Scan for the cell matching the given text and deliver its (X, Y) coordinate at center. 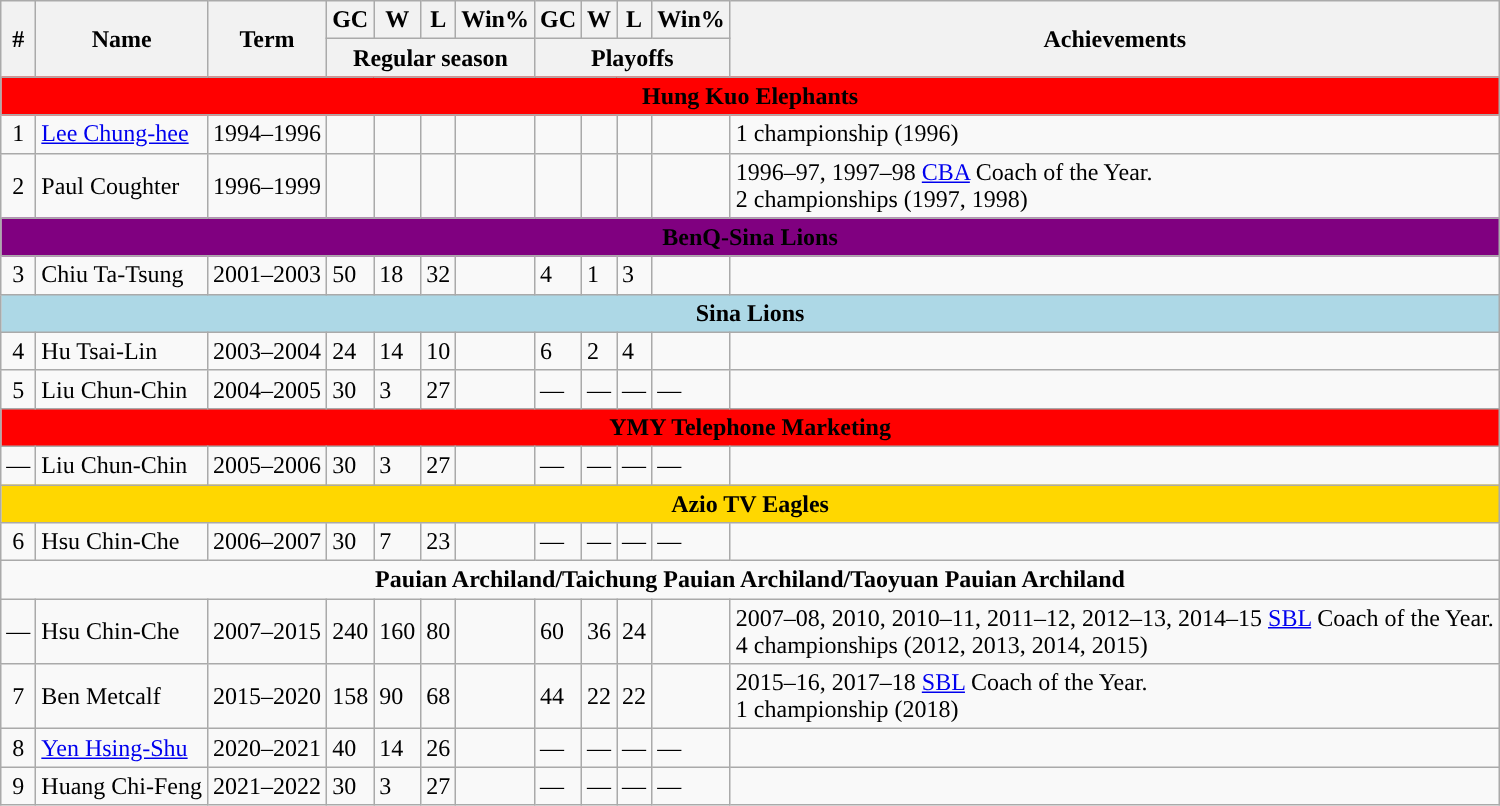
1994–1996 (268, 134)
158 (350, 696)
9 (18, 786)
2007–08, 2010, 2010–11, 2011–12, 2012–13, 2014–15 SBL Coach of the Year.4 championships (2012, 2013, 2014, 2015) (1114, 632)
2020–2021 (268, 748)
Regular season (431, 58)
80 (438, 632)
1996–1999 (268, 186)
# (18, 39)
8 (18, 748)
2005–2006 (268, 465)
Chiu Ta-Tsung (122, 275)
Pauian Archiland/Taichung Pauian Archiland/Taoyuan Pauian Archiland (750, 580)
2001–2003 (268, 275)
Achievements (1114, 39)
160 (398, 632)
Ben Metcalf (122, 696)
44 (558, 696)
18 (398, 275)
2004–2005 (268, 389)
Name (122, 39)
240 (350, 632)
Azio TV Eagles (750, 503)
2007–2015 (268, 632)
10 (438, 351)
Sina Lions (750, 313)
2006–2007 (268, 542)
YMY Telephone Marketing (750, 427)
Hung Kuo Elephants (750, 96)
Term (268, 39)
90 (398, 696)
5 (18, 389)
2015–2020 (268, 696)
BenQ-Sina Lions (750, 237)
23 (438, 542)
50 (350, 275)
68 (438, 696)
Playoffs (632, 58)
2021–2022 (268, 786)
2015–16, 2017–18 SBL Coach of the Year.1 championship (2018) (1114, 696)
Yen Hsing-Shu (122, 748)
1996–97, 1997–98 CBA Coach of the Year.2 championships (1997, 1998) (1114, 186)
Paul Coughter (122, 186)
36 (600, 632)
Huang Chi-Feng (122, 786)
40 (350, 748)
60 (558, 632)
Hu Tsai-Lin (122, 351)
32 (438, 275)
Lee Chung-hee (122, 134)
2003–2004 (268, 351)
1 championship (1996) (1114, 134)
26 (438, 748)
